For the text-containing cell, return its midpoint in [x, y] coordinate format. 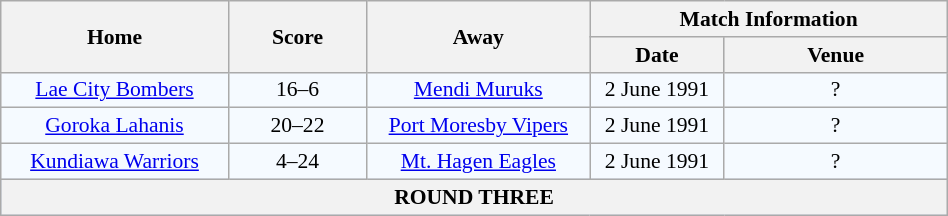
Away [478, 36]
16–6 [297, 90]
Venue [836, 55]
4–24 [297, 162]
Score [297, 36]
Lae City Bombers [114, 90]
Kundiawa Warriors [114, 162]
Goroka Lahanis [114, 126]
ROUND THREE [474, 197]
20–22 [297, 126]
Home [114, 36]
Port Moresby Vipers [478, 126]
Date [657, 55]
Mt. Hagen Eagles [478, 162]
Mendi Muruks [478, 90]
Match Information [768, 19]
